Determine the (x, y) coordinate at the center of the cell enclosing the given text.  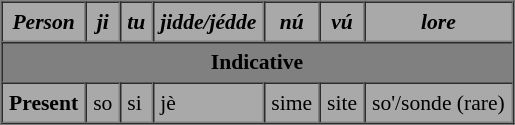
Person (44, 22)
so (103, 102)
so'/sonde (rare) (439, 102)
jè (208, 102)
tu (136, 22)
jidde/jédde (208, 22)
ji (103, 22)
Indicative (258, 62)
sime (292, 102)
si (136, 102)
site (342, 102)
nú (292, 22)
lore (439, 22)
vú (342, 22)
Present (44, 102)
